For the text-containing cell, return its midpoint in (x, y) coordinate format. 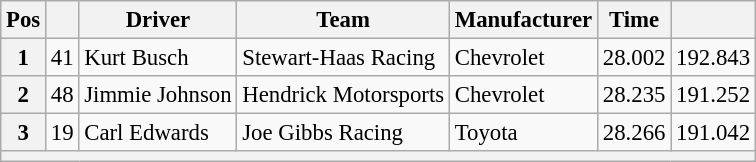
Carl Edwards (158, 133)
Driver (158, 20)
48 (62, 95)
3 (24, 133)
41 (62, 58)
191.252 (714, 95)
28.235 (634, 95)
Joe Gibbs Racing (343, 133)
Stewart-Haas Racing (343, 58)
Team (343, 20)
28.266 (634, 133)
Time (634, 20)
191.042 (714, 133)
Pos (24, 20)
Manufacturer (523, 20)
Hendrick Motorsports (343, 95)
Jimmie Johnson (158, 95)
2 (24, 95)
28.002 (634, 58)
19 (62, 133)
192.843 (714, 58)
Toyota (523, 133)
1 (24, 58)
Kurt Busch (158, 58)
